Determine the (X, Y) coordinate at the center of the cell enclosing the given text.  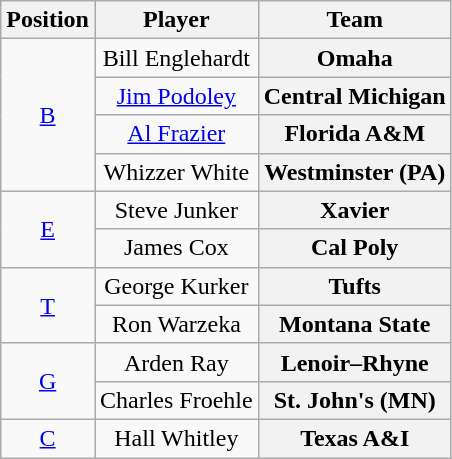
Position (48, 20)
Omaha (354, 58)
Texas A&I (354, 438)
T (48, 305)
Player (176, 20)
Bill Englehardt (176, 58)
Jim Podoley (176, 96)
Xavier (354, 210)
Cal Poly (354, 248)
Al Frazier (176, 134)
B (48, 115)
Westminster (PA) (354, 172)
Montana State (354, 324)
Lenoir–Rhyne (354, 362)
Arden Ray (176, 362)
St. John's (MN) (354, 400)
Tufts (354, 286)
C (48, 438)
Whizzer White (176, 172)
Hall Whitley (176, 438)
Central Michigan (354, 96)
Charles Froehle (176, 400)
E (48, 229)
Steve Junker (176, 210)
Team (354, 20)
Florida A&M (354, 134)
Ron Warzeka (176, 324)
George Kurker (176, 286)
James Cox (176, 248)
G (48, 381)
